Return the (X, Y) coordinate for the center point of the cell that contains the specified text.  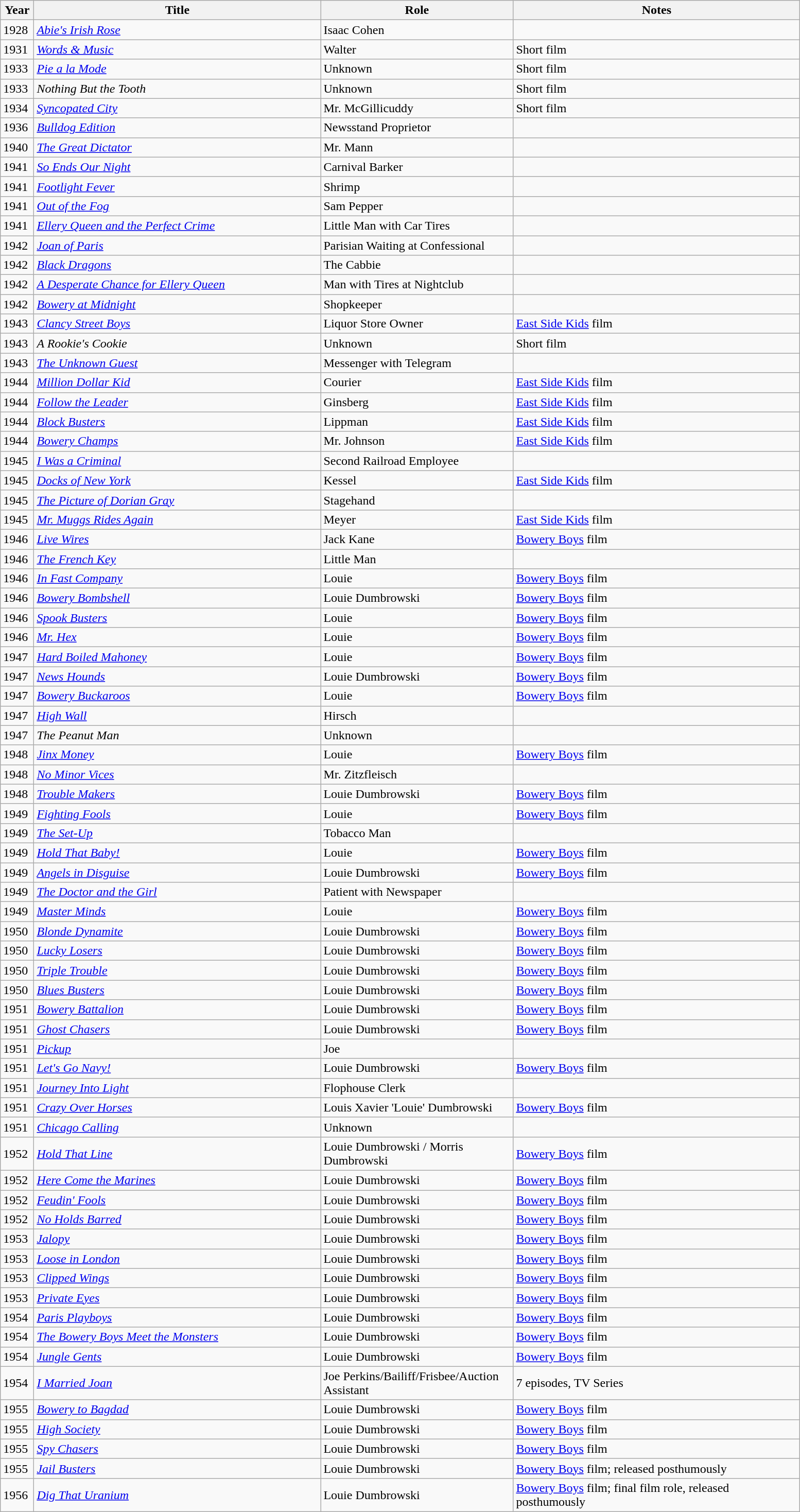
Title (177, 10)
Joe (417, 1049)
Mr. Muggs Rides Again (177, 519)
Triple Trouble (177, 970)
Loose in London (177, 1259)
The Set-Up (177, 833)
Bowery at Midnight (177, 304)
Spy Chasers (177, 1449)
Angels in Disguise (177, 873)
Follow the Leader (177, 402)
Pickup (177, 1049)
Trouble Makers (177, 794)
Louis Xavier 'Louie' Dumbrowski (417, 1107)
The Peanut Man (177, 735)
Second Railroad Employee (417, 461)
1934 (18, 108)
Hirsch (417, 716)
Mr. Hex (177, 637)
Carnival Barker (417, 167)
Sam Pepper (417, 206)
Parisian Waiting at Confessional (417, 246)
Messenger with Telegram (417, 363)
Dig That Uranium (177, 1495)
Mr. McGillicuddy (417, 108)
Let's Go Navy! (177, 1068)
Jungle Gents (177, 1357)
The Picture of Dorian Gray (177, 500)
1928 (18, 30)
Tobacco Man (417, 833)
So Ends Our Night (177, 167)
Feudin' Fools (177, 1200)
Here Come the Marines (177, 1180)
Lucky Losers (177, 951)
Paris Playboys (177, 1317)
Newsstand Proprietor (417, 128)
Bowery Battalion (177, 1010)
Bowery Boys film; released posthumously (657, 1468)
Jack Kane (417, 539)
Master Minds (177, 912)
I Married Joan (177, 1383)
Flophouse Clerk (417, 1088)
Bulldog Edition (177, 128)
Words & Music (177, 49)
Out of the Fog (177, 206)
The Bowery Boys Meet the Monsters (177, 1337)
Ellery Queen and the Perfect Crime (177, 225)
Ghost Chasers (177, 1029)
Hold That Line (177, 1153)
1936 (18, 128)
Meyer (417, 519)
The Cabbie (417, 265)
High Society (177, 1429)
Shopkeeper (417, 304)
Live Wires (177, 539)
Kessel (417, 480)
Docks of New York (177, 480)
Lippman (417, 422)
1931 (18, 49)
Stagehand (417, 500)
Bowery Buckaroos (177, 696)
7 episodes, TV Series (657, 1383)
Little Man with Car Tires (417, 225)
Man with Tires at Nightclub (417, 285)
Louie Dumbrowski / Morris Dumbrowski (417, 1153)
Nothing But the Tooth (177, 89)
Bowery Boys film; final film role, released posthumously (657, 1495)
Year (18, 10)
Hard Boiled Mahoney (177, 657)
Clipped Wings (177, 1278)
Courier (417, 383)
Liquor Store Owner (417, 324)
1940 (18, 147)
Jalopy (177, 1239)
Abie's Irish Rose (177, 30)
A Desperate Chance for Ellery Queen (177, 285)
Private Eyes (177, 1298)
Ginsberg (417, 402)
Blonde Dynamite (177, 931)
Walter (417, 49)
The Great Dictator (177, 147)
Mr. Zitzfleisch (417, 774)
Hold That Baby! (177, 853)
Joan of Paris (177, 246)
Isaac Cohen (417, 30)
No Minor Vices (177, 774)
Bowery Champs (177, 441)
News Hounds (177, 676)
Black Dragons (177, 265)
Crazy Over Horses (177, 1107)
Footlight Fever (177, 186)
Notes (657, 10)
The Doctor and the Girl (177, 892)
Mr. Johnson (417, 441)
1956 (18, 1495)
Million Dollar Kid (177, 383)
High Wall (177, 716)
Jail Busters (177, 1468)
Bowery to Bagdad (177, 1410)
Spook Busters (177, 618)
Bowery Bombshell (177, 598)
Mr. Mann (417, 147)
No Holds Barred (177, 1220)
Jinx Money (177, 755)
The Unknown Guest (177, 363)
Joe Perkins/Bailiff/Frisbee/Auction Assistant (417, 1383)
Shrimp (417, 186)
In Fast Company (177, 579)
Journey Into Light (177, 1088)
Clancy Street Boys (177, 324)
I Was a Criminal (177, 461)
Little Man (417, 559)
Pie a la Mode (177, 69)
Patient with Newspaper (417, 892)
Block Busters (177, 422)
Chicago Calling (177, 1127)
Fighting Fools (177, 813)
Blues Busters (177, 990)
A Rookie's Cookie (177, 343)
Syncopated City (177, 108)
The French Key (177, 559)
Role (417, 10)
